Output the [x, y] coordinate of the center of the cell containing the given text.  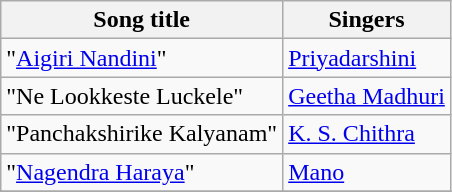
Priyadarshini [367, 58]
"Aigiri Nandini" [142, 58]
Geetha Madhuri [367, 96]
K. S. Chithra [367, 134]
Song title [142, 20]
"Nagendra Haraya" [142, 172]
"Ne Lookkeste Luckele" [142, 96]
Singers [367, 20]
Mano [367, 172]
"Panchakshirike Kalyanam" [142, 134]
